Detect which cell encompasses the target text, then output its (x, y) center coordinate. 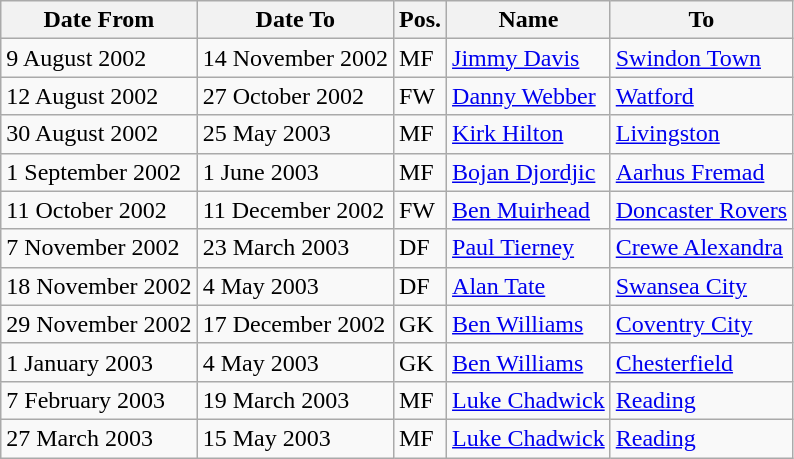
30 August 2002 (99, 134)
1 June 2003 (295, 172)
Paul Tierney (529, 248)
Watford (701, 96)
7 February 2003 (99, 400)
Livingston (701, 134)
25 May 2003 (295, 134)
Doncaster Rovers (701, 210)
Coventry City (701, 324)
11 December 2002 (295, 210)
Ben Muirhead (529, 210)
18 November 2002 (99, 286)
9 August 2002 (99, 58)
19 March 2003 (295, 400)
14 November 2002 (295, 58)
7 November 2002 (99, 248)
Bojan Djordjic (529, 172)
Swansea City (701, 286)
23 March 2003 (295, 248)
Kirk Hilton (529, 134)
Date From (99, 20)
29 November 2002 (99, 324)
Pos. (420, 20)
1 September 2002 (99, 172)
17 December 2002 (295, 324)
Jimmy Davis (529, 58)
To (701, 20)
Date To (295, 20)
Alan Tate (529, 286)
12 August 2002 (99, 96)
Danny Webber (529, 96)
Name (529, 20)
Swindon Town (701, 58)
1 January 2003 (99, 362)
27 March 2003 (99, 438)
Crewe Alexandra (701, 248)
27 October 2002 (295, 96)
Chesterfield (701, 362)
11 October 2002 (99, 210)
Aarhus Fremad (701, 172)
15 May 2003 (295, 438)
